Locate the cell with the specified text and output its [x, y] center coordinate. 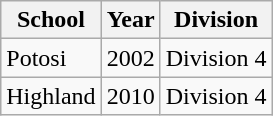
School [51, 20]
Potosi [51, 58]
2002 [130, 58]
Year [130, 20]
2010 [130, 96]
Highland [51, 96]
Division [216, 20]
